Scan for the cell matching the given text and deliver its (X, Y) coordinate at center. 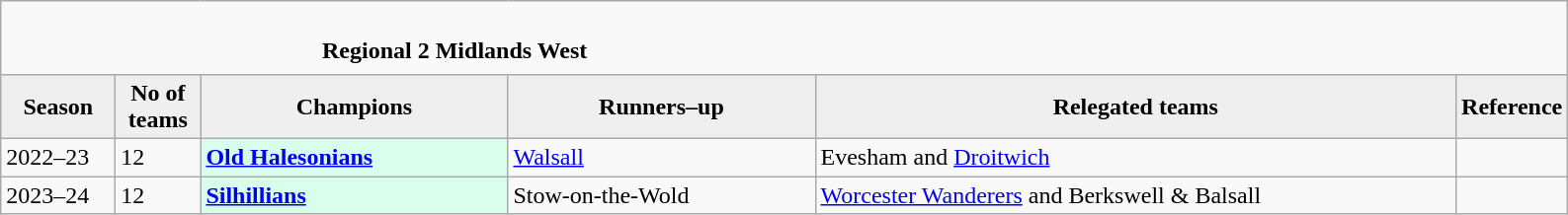
Evesham and Droitwich (1136, 157)
No of teams (158, 107)
Walsall (662, 157)
Runners–up (662, 107)
Worcester Wanderers and Berkswell & Balsall (1136, 194)
Champions (354, 107)
Reference (1512, 107)
2022–23 (58, 157)
Old Halesonians (354, 157)
2023–24 (58, 194)
Silhillians (354, 194)
Stow-on-the-Wold (662, 194)
Season (58, 107)
Relegated teams (1136, 107)
